Capture the cell that displays the provided text and extract its (X, Y) central coordinate. 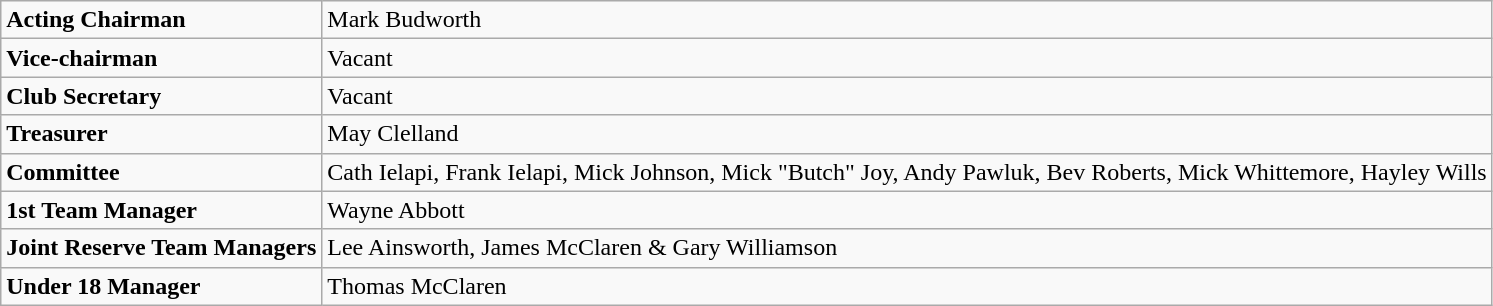
Under 18 Manager (162, 286)
Treasurer (162, 134)
Club Secretary (162, 96)
Committee (162, 172)
Thomas McClaren (907, 286)
Joint Reserve Team Managers (162, 248)
Cath Ielapi, Frank Ielapi, Mick Johnson, Mick "Butch" Joy, Andy Pawluk, Bev Roberts, Mick Whittemore, Hayley Wills (907, 172)
Lee Ainsworth, James McClaren & Gary Williamson (907, 248)
1st Team Manager (162, 210)
Vice-chairman (162, 58)
May Clelland (907, 134)
Mark Budworth (907, 20)
Wayne Abbott (907, 210)
Acting Chairman (162, 20)
